Locate the cell with the specified text and output its [x, y] center coordinate. 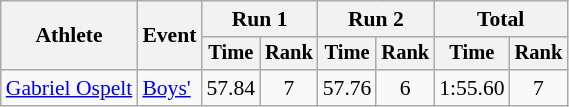
Boys' [169, 88]
1:55.60 [472, 88]
Run 1 [259, 19]
Athlete [70, 36]
Event [169, 36]
Total [500, 19]
Run 2 [376, 19]
6 [405, 88]
Gabriel Ospelt [70, 88]
57.84 [230, 88]
57.76 [348, 88]
